Return [X, Y] of the center of cell containing provided text 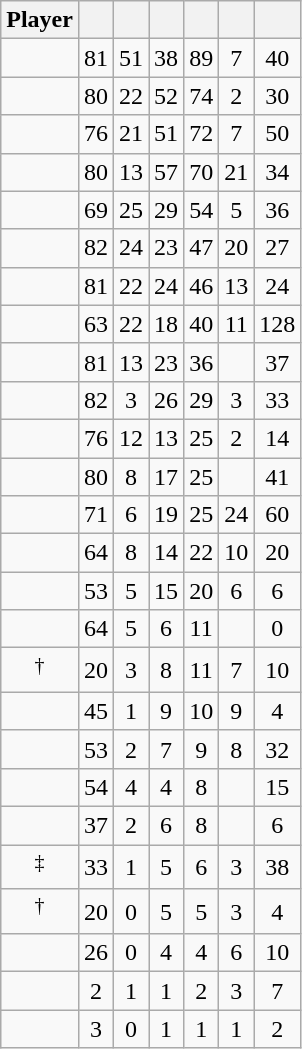
34 [278, 172]
30 [278, 96]
128 [278, 324]
‡ [40, 868]
72 [202, 134]
12 [132, 438]
52 [166, 96]
63 [96, 324]
18 [166, 324]
89 [202, 58]
47 [202, 248]
57 [166, 172]
60 [278, 515]
46 [202, 286]
74 [202, 96]
27 [278, 248]
45 [96, 711]
50 [278, 134]
71 [96, 515]
41 [278, 477]
Player [40, 20]
17 [166, 477]
32 [278, 749]
69 [96, 210]
70 [202, 172]
19 [166, 515]
